Capture the cell that displays the provided text and extract its [x, y] central coordinate. 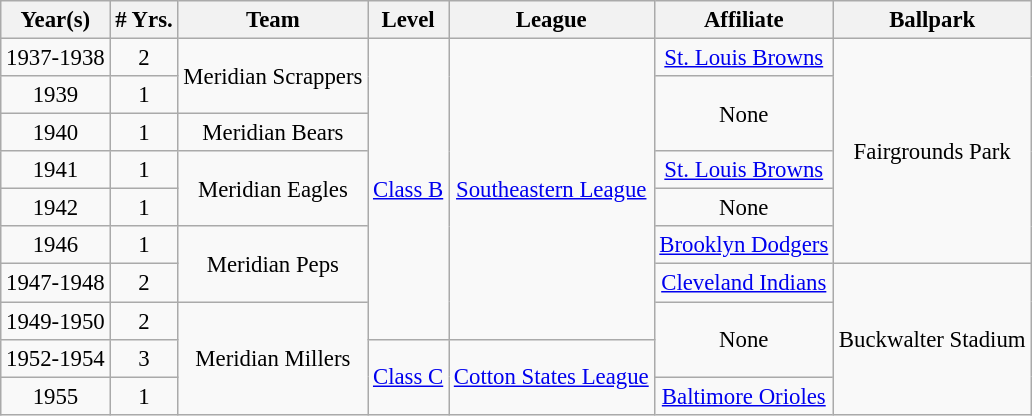
3 [144, 358]
Meridian Scrappers [273, 76]
1947-1948 [56, 283]
Fairgrounds Park [932, 152]
1952-1954 [56, 358]
1955 [56, 396]
Meridian Bears [273, 133]
Cleveland Indians [744, 283]
Buckwalter Stadium [932, 339]
# Yrs. [144, 20]
Meridian Millers [273, 358]
Baltimore Orioles [744, 396]
Class C [408, 376]
Brooklyn Dodgers [744, 245]
Affiliate [744, 20]
Ballpark [932, 20]
Meridian Peps [273, 264]
1941 [56, 170]
Team [273, 20]
Cotton States League [552, 376]
Class B [408, 190]
1939 [56, 95]
1946 [56, 245]
League [552, 20]
Southeastern League [552, 190]
1937-1938 [56, 58]
1940 [56, 133]
Year(s) [56, 20]
Level [408, 20]
Meridian Eagles [273, 188]
1949-1950 [56, 321]
1942 [56, 208]
